Capture the cell that displays the provided text and extract its [x, y] central coordinate. 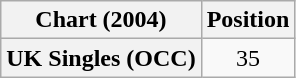
Chart (2004) [101, 20]
Position [248, 20]
UK Singles (OCC) [101, 58]
35 [248, 58]
